Determine the [x, y] coordinate at the center of the cell enclosing the given text.  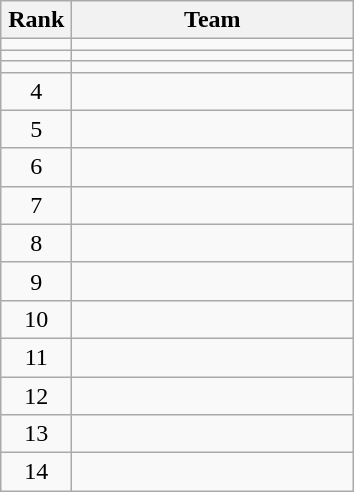
Team [212, 20]
10 [36, 319]
4 [36, 91]
9 [36, 281]
5 [36, 129]
6 [36, 167]
7 [36, 205]
14 [36, 472]
11 [36, 357]
12 [36, 395]
13 [36, 434]
Rank [36, 20]
8 [36, 243]
